From the cell containing the given text, extract its center point as [X, Y] coordinate. 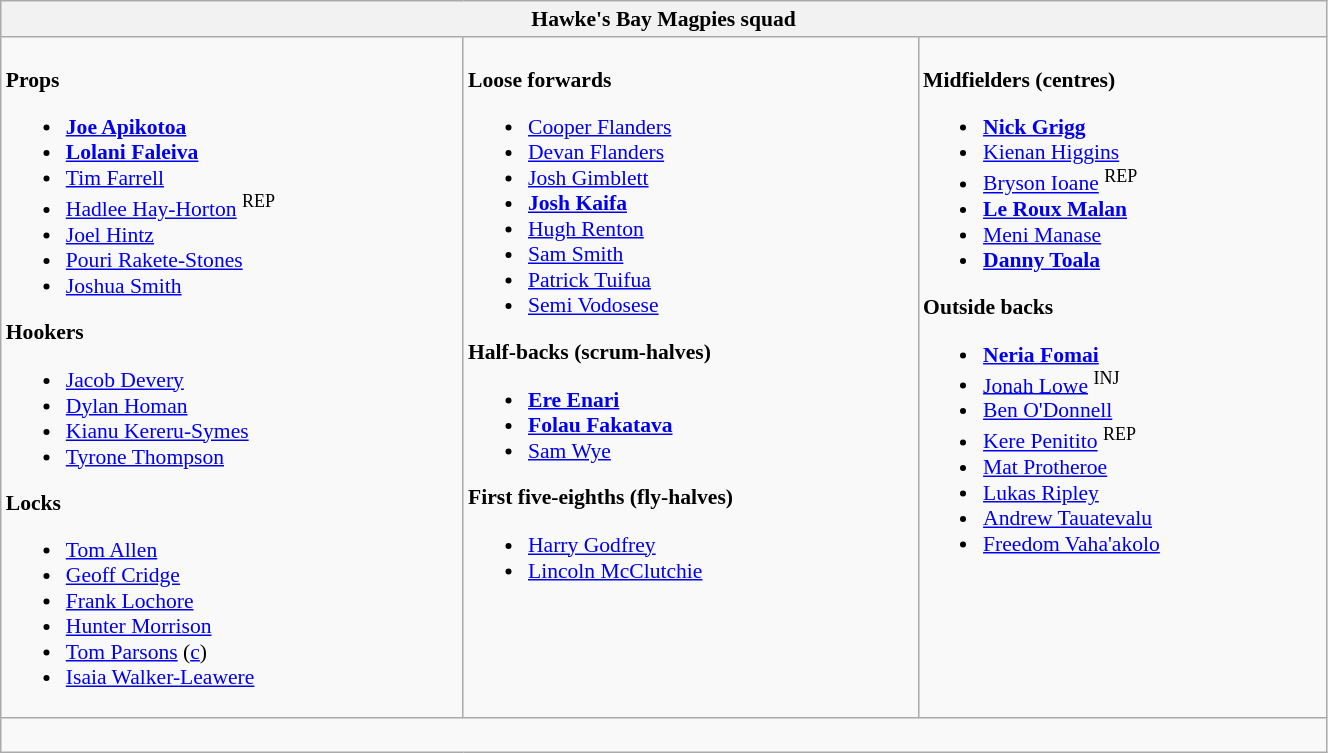
Hawke's Bay Magpies squad [664, 19]
